Return the (X, Y) coordinate for the center point of the cell that contains the specified text.  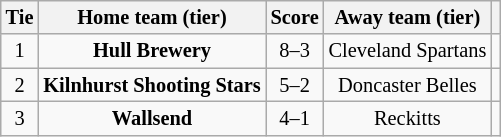
Home team (tier) (152, 17)
Doncaster Belles (408, 85)
Kilnhurst Shooting Stars (152, 85)
2 (20, 85)
Wallsend (152, 118)
Hull Brewery (152, 51)
Away team (tier) (408, 17)
3 (20, 118)
1 (20, 51)
Score (295, 17)
Cleveland Spartans (408, 51)
5–2 (295, 85)
Reckitts (408, 118)
8–3 (295, 51)
4–1 (295, 118)
Tie (20, 17)
